Capture the cell that displays the provided text and extract its [X, Y] central coordinate. 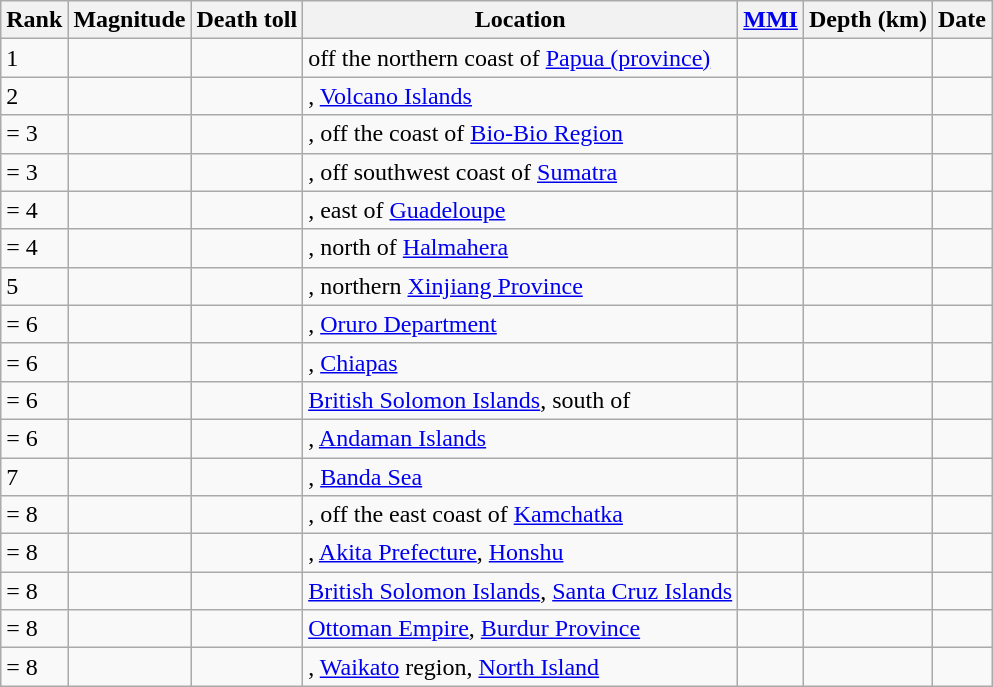
, off southwest coast of Sumatra [520, 172]
1 [34, 58]
, northern Xinjiang Province [520, 286]
, north of Halmahera [520, 248]
, Chiapas [520, 362]
Depth (km) [868, 20]
7 [34, 477]
Ottoman Empire, Burdur Province [520, 629]
, Andaman Islands [520, 438]
British Solomon Islands, Santa Cruz Islands [520, 591]
Location [520, 20]
, Waikato region, North Island [520, 667]
5 [34, 286]
Death toll [247, 20]
2 [34, 96]
Rank [34, 20]
off the northern coast of Papua (province) [520, 58]
, east of Guadeloupe [520, 210]
Date [962, 20]
, Akita Prefecture, Honshu [520, 553]
, off the east coast of Kamchatka [520, 515]
Magnitude [130, 20]
MMI [771, 20]
, Volcano Islands [520, 96]
, Banda Sea [520, 477]
, Oruro Department [520, 324]
, off the coast of Bio-Bio Region [520, 134]
British Solomon Islands, south of [520, 400]
